Return [x, y] of the center of cell containing provided text 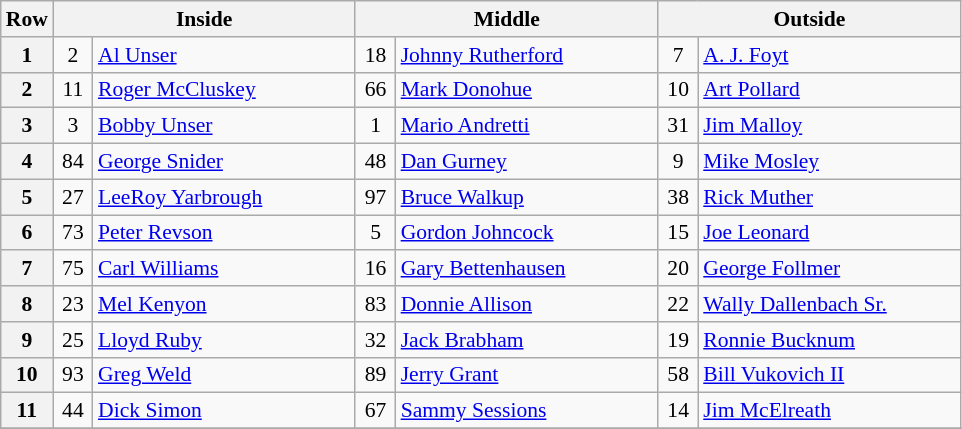
19 [678, 340]
18 [375, 55]
Carl Williams [224, 269]
Roger McCluskey [224, 90]
31 [678, 126]
Wally Dallenbach Sr. [829, 304]
20 [678, 269]
Dick Simon [224, 411]
Greg Weld [224, 375]
66 [375, 90]
22 [678, 304]
25 [73, 340]
Sammy Sessions [527, 411]
Johnny Rutherford [527, 55]
27 [73, 197]
48 [375, 162]
Bobby Unser [224, 126]
Jim McElreath [829, 411]
Donnie Allison [527, 304]
Mario Andretti [527, 126]
Mike Mosley [829, 162]
44 [73, 411]
89 [375, 375]
Middle [506, 19]
83 [375, 304]
Art Pollard [829, 90]
Rick Muther [829, 197]
58 [678, 375]
Row [27, 19]
73 [73, 233]
16 [375, 269]
38 [678, 197]
Mark Donohue [527, 90]
Bruce Walkup [527, 197]
Bill Vukovich II [829, 375]
6 [27, 233]
Outside [810, 19]
George Snider [224, 162]
A. J. Foyt [829, 55]
Ronnie Bucknum [829, 340]
Inside [204, 19]
Gary Bettenhausen [527, 269]
93 [73, 375]
Joe Leonard [829, 233]
Peter Revson [224, 233]
84 [73, 162]
Gordon Johncock [527, 233]
LeeRoy Yarbrough [224, 197]
75 [73, 269]
Dan Gurney [527, 162]
George Follmer [829, 269]
15 [678, 233]
Jack Brabham [527, 340]
Mel Kenyon [224, 304]
67 [375, 411]
8 [27, 304]
Jim Malloy [829, 126]
Al Unser [224, 55]
Jerry Grant [527, 375]
97 [375, 197]
14 [678, 411]
4 [27, 162]
32 [375, 340]
23 [73, 304]
Lloyd Ruby [224, 340]
